Provide the (X, Y) coordinate of the cell's center where the given text is located.  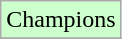
Champions (61, 20)
